Output the (X, Y) coordinate of the center of the cell containing the given text.  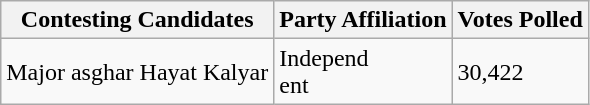
Major asghar Hayat Kalyar (138, 72)
Contesting Candidates (138, 20)
Votes Polled (520, 20)
30,422 (520, 72)
Party Affiliation (363, 20)
Independent (363, 72)
